For the text-containing cell, return its midpoint in [x, y] coordinate format. 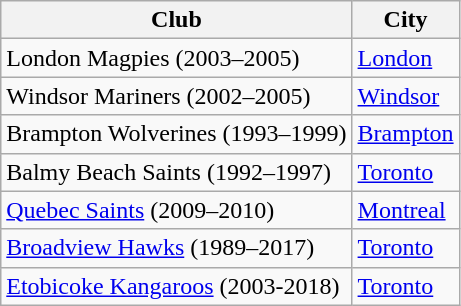
City [406, 20]
Broadview Hawks (1989–2017) [176, 248]
Montreal [406, 210]
Quebec Saints (2009–2010) [176, 210]
Club [176, 20]
Windsor [406, 96]
Brampton Wolverines (1993–1999) [176, 134]
London [406, 58]
Etobicoke Kangaroos (2003-2018) [176, 286]
Balmy Beach Saints (1992–1997) [176, 172]
Windsor Mariners (2002–2005) [176, 96]
London Magpies (2003–2005) [176, 58]
Brampton [406, 134]
